Search for the cell housing the specified text and yield its [x, y] center coordinate. 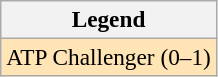
Legend [108, 19]
ATP Challenger (0–1) [108, 57]
